Identify which cell holds the provided text, then report its [X, Y] central coordinate. 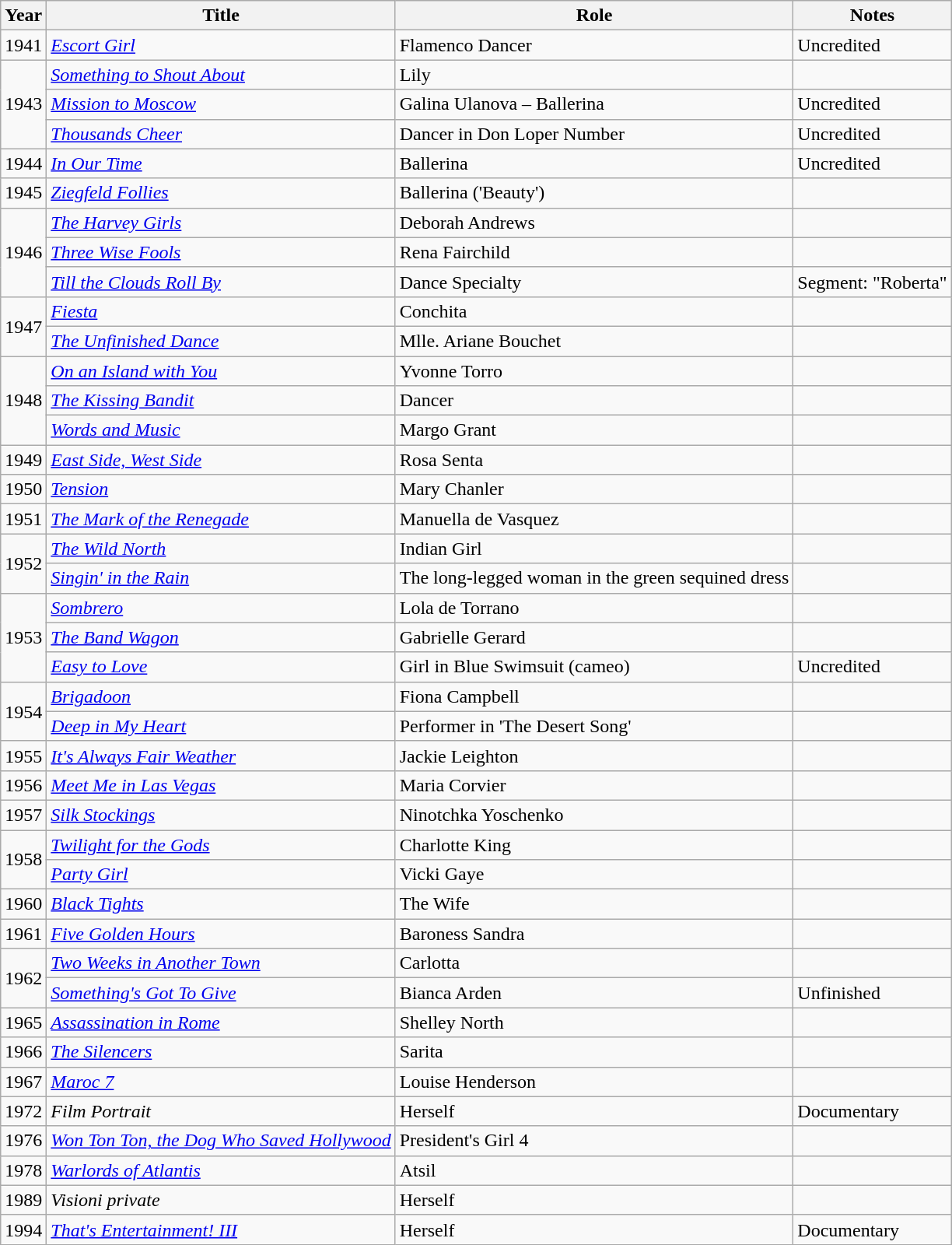
Dance Specialty [594, 282]
Ninotchka Yoschenko [594, 815]
The Wild North [221, 549]
Year [23, 16]
East Side, West Side [221, 460]
Escort Girl [221, 45]
1946 [23, 252]
1978 [23, 1170]
Won Ton Ton, the Dog Who Saved Hollywood [221, 1141]
1966 [23, 1052]
1949 [23, 460]
Meet Me in Las Vegas [221, 785]
Manuella de Vasquez [594, 519]
1956 [23, 785]
1994 [23, 1229]
Galina Ulanova – Ballerina [594, 104]
Girl in Blue Swimsuit (cameo) [594, 667]
Mission to Moscow [221, 104]
Atsil [594, 1170]
Performer in 'The Desert Song' [594, 726]
1989 [23, 1200]
1955 [23, 756]
Deborah Andrews [594, 223]
Unfinished [873, 993]
Jackie Leighton [594, 756]
1945 [23, 193]
Dancer [594, 401]
Segment: "Roberta" [873, 282]
Easy to Love [221, 667]
1953 [23, 637]
That's Entertainment! III [221, 1229]
Tension [221, 489]
Till the Clouds Roll By [221, 282]
Film Portrait [221, 1111]
Rena Fairchild [594, 252]
Charlotte King [594, 844]
Party Girl [221, 875]
1941 [23, 45]
Indian Girl [594, 549]
Something's Got To Give [221, 993]
Maria Corvier [594, 785]
Black Tights [221, 904]
1943 [23, 104]
1954 [23, 711]
It's Always Fair Weather [221, 756]
Brigadoon [221, 696]
Two Weeks in Another Town [221, 963]
1950 [23, 489]
Rosa Senta [594, 460]
1976 [23, 1141]
1965 [23, 1022]
Silk Stockings [221, 815]
Something to Shout About [221, 75]
The Band Wagon [221, 637]
Sarita [594, 1052]
Lily [594, 75]
1948 [23, 401]
1967 [23, 1082]
1958 [23, 859]
Role [594, 16]
President's Girl 4 [594, 1141]
Fiona Campbell [594, 696]
1961 [23, 934]
The long-legged woman in the green sequined dress [594, 578]
Flamenco Dancer [594, 45]
Ballerina ('Beauty') [594, 193]
Twilight for the Gods [221, 844]
Maroc 7 [221, 1082]
Gabrielle Gerard [594, 637]
1972 [23, 1111]
The Wife [594, 904]
1944 [23, 163]
1957 [23, 815]
1952 [23, 563]
The Mark of the Renegade [221, 519]
1962 [23, 978]
Lola de Torrano [594, 608]
1947 [23, 326]
Conchita [594, 311]
Ziegfeld Follies [221, 193]
Assassination in Rome [221, 1022]
In Our Time [221, 163]
Warlords of Atlantis [221, 1170]
Deep in My Heart [221, 726]
Fiesta [221, 311]
The Unfinished Dance [221, 341]
Notes [873, 16]
Title [221, 16]
Mlle. Ariane Bouchet [594, 341]
The Silencers [221, 1052]
Mary Chanler [594, 489]
Singin' in the Rain [221, 578]
Vicki Gaye [594, 875]
Margo Grant [594, 430]
Louise Henderson [594, 1082]
Bianca Arden [594, 993]
The Kissing Bandit [221, 401]
1951 [23, 519]
Dancer in Don Loper Number [594, 134]
Baroness Sandra [594, 934]
Five Golden Hours [221, 934]
1960 [23, 904]
Ballerina [594, 163]
Visioni private [221, 1200]
The Harvey Girls [221, 223]
Words and Music [221, 430]
Carlotta [594, 963]
Sombrero [221, 608]
Shelley North [594, 1022]
Three Wise Fools [221, 252]
Yvonne Torro [594, 371]
On an Island with You [221, 371]
Thousands Cheer [221, 134]
